Capture the cell that displays the provided text and extract its [x, y] central coordinate. 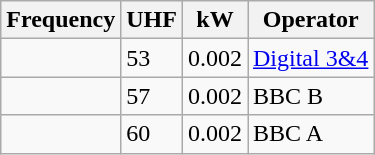
BBC A [311, 134]
Operator [311, 20]
57 [152, 96]
kW [214, 20]
60 [152, 134]
Frequency [61, 20]
Digital 3&4 [311, 58]
53 [152, 58]
UHF [152, 20]
BBC B [311, 96]
